Return [X, Y] of the center of cell containing provided text 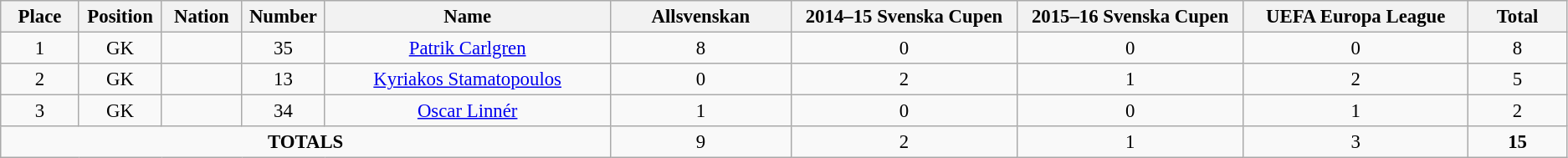
5 [1518, 79]
Kyriakos Stamatopoulos [468, 79]
Allsvenskan [700, 17]
2015–16 Svenska Cupen [1130, 17]
34 [283, 111]
15 [1518, 142]
Position [120, 17]
UEFA Europa League [1355, 17]
Total [1518, 17]
2014–15 Svenska Cupen [904, 17]
Oscar Linnér [468, 111]
TOTALS [306, 142]
Nation [202, 17]
9 [700, 142]
Number [283, 17]
Patrik Carlgren [468, 48]
13 [283, 79]
Place [40, 17]
Name [468, 17]
35 [283, 48]
